Locate the cell with the specified text and output its (x, y) center coordinate. 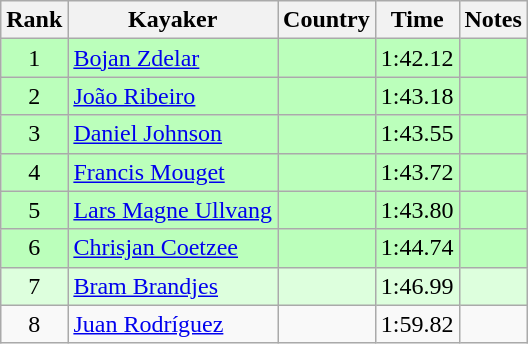
Notes (493, 20)
Rank (34, 20)
Bojan Zdelar (173, 58)
Bram Brandjes (173, 286)
3 (34, 134)
1:46.99 (417, 286)
5 (34, 210)
8 (34, 324)
7 (34, 286)
Time (417, 20)
1:43.55 (417, 134)
Chrisjan Coetzee (173, 248)
1:43.18 (417, 96)
Kayaker (173, 20)
1:44.74 (417, 248)
João Ribeiro (173, 96)
Juan Rodríguez (173, 324)
1:42.12 (417, 58)
1:43.72 (417, 172)
1 (34, 58)
Francis Mouget (173, 172)
1:43.80 (417, 210)
Country (327, 20)
2 (34, 96)
Lars Magne Ullvang (173, 210)
1:59.82 (417, 324)
4 (34, 172)
6 (34, 248)
Daniel Johnson (173, 134)
